Locate the cell with the specified text and output its [x, y] center coordinate. 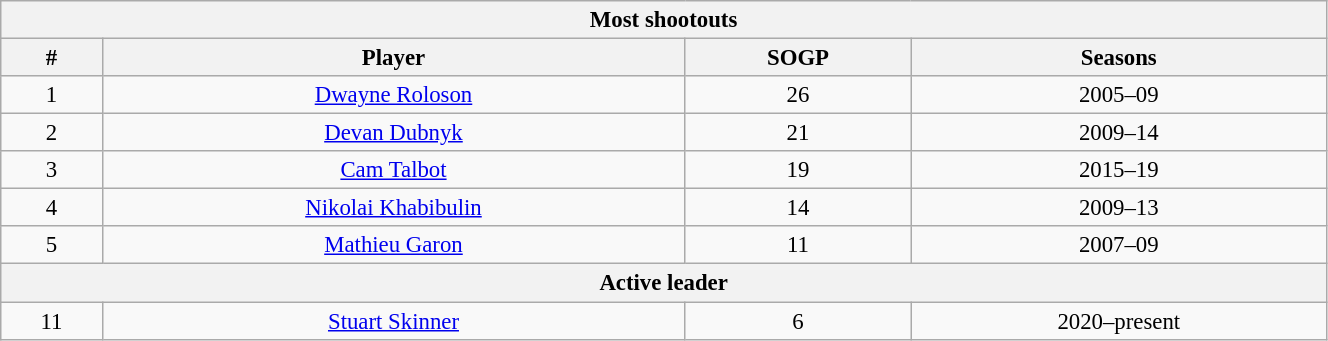
2009–14 [1118, 133]
4 [52, 208]
26 [798, 95]
Player [394, 58]
6 [798, 321]
1 [52, 95]
Cam Talbot [394, 170]
Active leader [664, 283]
Dwayne Roloson [394, 95]
2 [52, 133]
Seasons [1118, 58]
Most shootouts [664, 20]
2007–09 [1118, 245]
# [52, 58]
14 [798, 208]
2009–13 [1118, 208]
Mathieu Garon [394, 245]
SOGP [798, 58]
Nikolai Khabibulin [394, 208]
19 [798, 170]
5 [52, 245]
3 [52, 170]
21 [798, 133]
2005–09 [1118, 95]
Devan Dubnyk [394, 133]
2015–19 [1118, 170]
2020–present [1118, 321]
Stuart Skinner [394, 321]
